From the cell containing the given text, extract its center point as [x, y] coordinate. 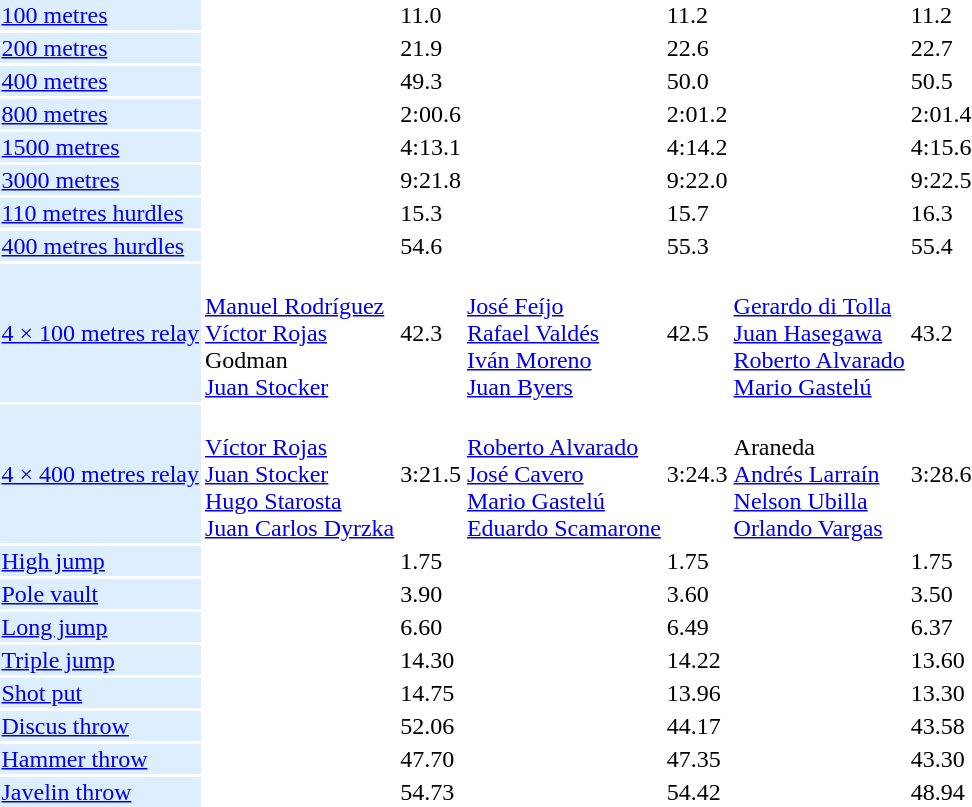
22.6 [697, 48]
4:14.2 [697, 147]
Pole vault [100, 594]
4 × 400 metres relay [100, 474]
Shot put [100, 693]
15.3 [431, 213]
47.35 [697, 759]
Discus throw [100, 726]
15.7 [697, 213]
Manuel RodríguezVíctor RojasGodmanJuan Stocker [299, 333]
AranedaAndrés LarraínNelson UbillaOrlando Vargas [819, 474]
3.90 [431, 594]
Triple jump [100, 660]
Roberto AlvaradoJosé CaveroMario GastelúEduardo Scamarone [564, 474]
Javelin throw [100, 792]
2:00.6 [431, 114]
44.17 [697, 726]
110 metres hurdles [100, 213]
42.5 [697, 333]
9:21.8 [431, 180]
Long jump [100, 627]
11.2 [697, 15]
54.6 [431, 246]
3:24.3 [697, 474]
6.49 [697, 627]
Gerardo di TollaJuan HasegawaRoberto AlvaradoMario Gastelú [819, 333]
6.60 [431, 627]
High jump [100, 561]
400 metres [100, 81]
3000 metres [100, 180]
21.9 [431, 48]
50.0 [697, 81]
54.42 [697, 792]
200 metres [100, 48]
400 metres hurdles [100, 246]
4:13.1 [431, 147]
3:21.5 [431, 474]
José FeíjoRafael ValdésIván MorenoJuan Byers [564, 333]
14.22 [697, 660]
9:22.0 [697, 180]
52.06 [431, 726]
2:01.2 [697, 114]
42.3 [431, 333]
1500 metres [100, 147]
800 metres [100, 114]
14.75 [431, 693]
49.3 [431, 81]
100 metres [100, 15]
14.30 [431, 660]
54.73 [431, 792]
3.60 [697, 594]
Víctor RojasJuan StockerHugo StarostaJuan Carlos Dyrzka [299, 474]
Hammer throw [100, 759]
13.96 [697, 693]
4 × 100 metres relay [100, 333]
11.0 [431, 15]
55.3 [697, 246]
47.70 [431, 759]
